Scan for the cell matching the given text and deliver its (x, y) coordinate at center. 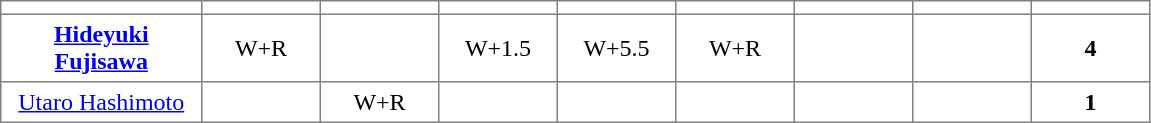
Hideyuki Fujisawa (102, 48)
1 (1090, 102)
Utaro Hashimoto (102, 102)
W+1.5 (498, 48)
4 (1090, 48)
W+5.5 (616, 48)
